Detect which cell encompasses the target text, then output its [x, y] center coordinate. 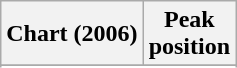
Chart (2006) [72, 34]
Peakposition [189, 34]
